Scan for the cell matching the given text and deliver its [X, Y] coordinate at center. 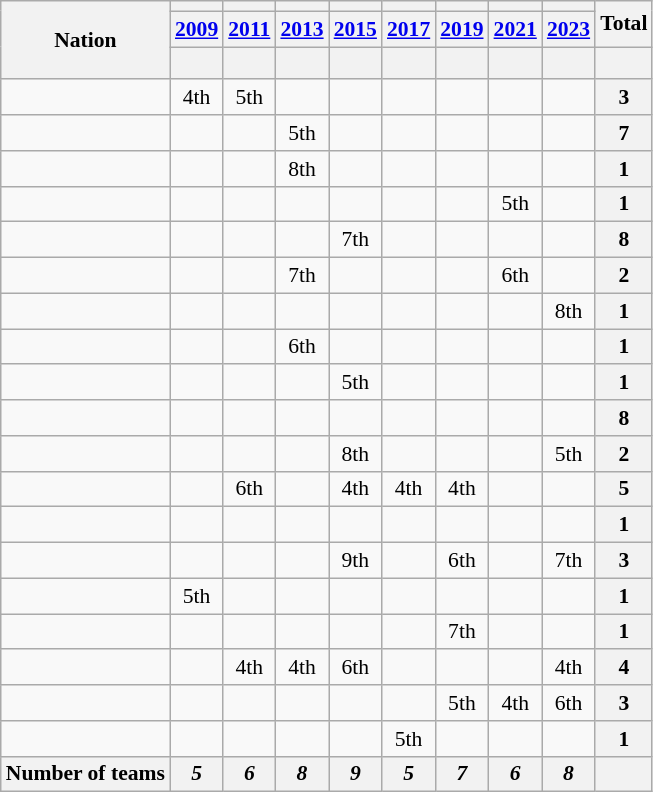
2013 [302, 29]
2009 [196, 29]
2011 [249, 29]
Nation [86, 40]
2019 [462, 29]
9th [356, 561]
2023 [568, 29]
2017 [408, 29]
2021 [516, 29]
9 [356, 774]
2015 [356, 29]
Number of teams [86, 774]
4 [624, 668]
Total [624, 24]
